Determine the [X, Y] coordinate at the center of the cell enclosing the given text.  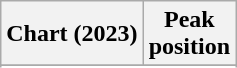
Chart (2023) [72, 34]
Peakposition [189, 34]
